Find where the given text appears and provide that cell's center as (X, Y) coordinate. 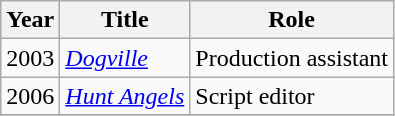
Hunt Angels (125, 96)
2003 (30, 58)
Script editor (292, 96)
2006 (30, 96)
Title (125, 20)
Dogville (125, 58)
Production assistant (292, 58)
Year (30, 20)
Role (292, 20)
